From the cell containing the given text, extract its center point as [X, Y] coordinate. 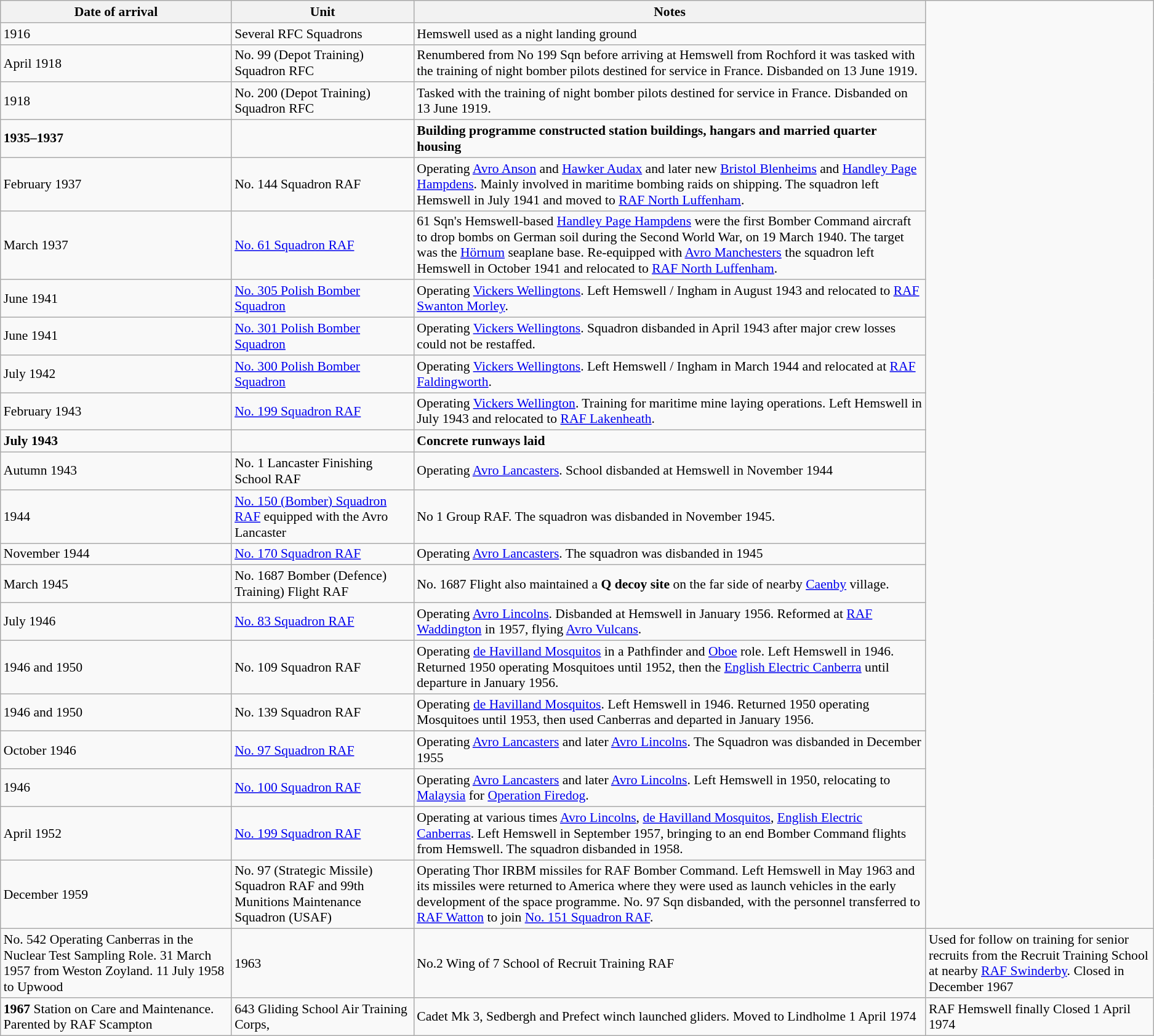
July 1942 [116, 374]
February 1943 [116, 411]
Operating Vickers Wellingtons. Left Hemswell / Ingham in March 1944 and relocated at RAF Faldingworth. [670, 374]
July 1943 [116, 441]
Building programme constructed station buildings, hangars and married quarter housing [670, 139]
Cadet Mk 3, Sedbergh and Prefect winch launched gliders. Moved to Lindholme 1 April 1974 [670, 1017]
March 1945 [116, 584]
March 1937 [116, 245]
July 1946 [116, 622]
December 1959 [116, 894]
Operating Vickers Wellingtons. Left Hemswell / Ingham in August 1943 and relocated to RAF Swanton Morley. [670, 299]
No. 200 (Depot Training) Squadron RFC [323, 101]
February 1937 [116, 185]
No. 139 Squadron RAF [323, 713]
No. 61 Squadron RAF [323, 245]
No. 542 Operating Canberras in the Nuclear Test Sampling Role. 31 March 1957 from Weston Zoyland. 11 July 1958 to Upwood [116, 963]
No. 97 Squadron RAF [323, 750]
Several RFC Squadrons [323, 34]
Operating Avro Lancasters. The squadron was disbanded in 1945 [670, 554]
No. 1687 Bomber (Defence) Training) Flight RAF [323, 584]
RAF Hemswell finally Closed 1 April 1974 [1040, 1017]
Hemswell used as a night landing ground [670, 34]
1918 [116, 101]
April 1918 [116, 63]
Operating Vickers Wellington. Training for maritime mine laying operations. Left Hemswell in July 1943 and relocated to RAF Lakenheath. [670, 411]
Operating Avro Lincolns. Disbanded at Hemswell in January 1956. Reformed at RAF Waddington in 1957, flying Avro Vulcans. [670, 622]
Notes [670, 12]
Concrete runways laid [670, 441]
No. 150 (Bomber) Squadron RAF equipped with the Avro Lancaster [323, 517]
No. 100 Squadron RAF [323, 788]
Operating Avro Lancasters. School disbanded at Hemswell in November 1944 [670, 472]
No. 305 Polish Bomber Squadron [323, 299]
Tasked with the training of night bomber pilots destined for service in France. Disbanded on 13 June 1919. [670, 101]
No. 83 Squadron RAF [323, 622]
No. 144 Squadron RAF [323, 185]
Operating Avro Lancasters and later Avro Lincolns. Left Hemswell in 1950, relocating to Malaysia for Operation Firedog. [670, 788]
Operating Avro Lancasters and later Avro Lincolns. The Squadron was disbanded in December 1955 [670, 750]
1963 [323, 963]
Unit [323, 12]
Autumn 1943 [116, 472]
No. 97 (Strategic Missile) Squadron RAF and 99th Munitions Maintenance Squadron (USAF) [323, 894]
Used for follow on training for senior recruits from the Recruit Training School at nearby RAF Swinderby. Closed in December 1967 [1040, 963]
No 1 Group RAF. The squadron was disbanded in November 1945. [670, 517]
No. 170 Squadron RAF [323, 554]
No.2 Wing of 7 School of Recruit Training RAF [670, 963]
October 1946 [116, 750]
1967 Station on Care and Maintenance. Parented by RAF Scampton [116, 1017]
1935–1937 [116, 139]
No. 1 Lancaster Finishing School RAF [323, 472]
Date of arrival [116, 12]
No. 300 Polish Bomber Squadron [323, 374]
No. 1687 Flight also maintained a Q decoy site on the far side of nearby Caenby village. [670, 584]
1916 [116, 34]
November 1944 [116, 554]
Operating Vickers Wellingtons. Squadron disbanded in April 1943 after major crew losses could not be restaffed. [670, 336]
April 1952 [116, 833]
No. 109 Squadron RAF [323, 667]
No. 99 (Depot Training) Squadron RFC [323, 63]
No. 301 Polish Bomber Squadron [323, 336]
643 Gliding School Air Training Corps, [323, 1017]
1946 [116, 788]
1944 [116, 517]
